Return [X, Y] of the center of cell containing provided text 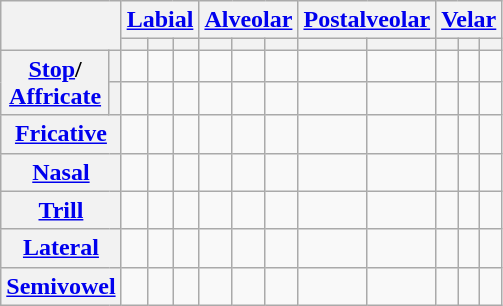
Labial [160, 20]
Nasal [61, 172]
Trill [61, 210]
Stop/Affricate [56, 82]
Semivowel [61, 286]
Postalveolar [367, 20]
Alveolar [248, 20]
Fricative [61, 134]
Lateral [61, 248]
Velar [469, 20]
